Scan for the cell matching the given text and deliver its [X, Y] coordinate at center. 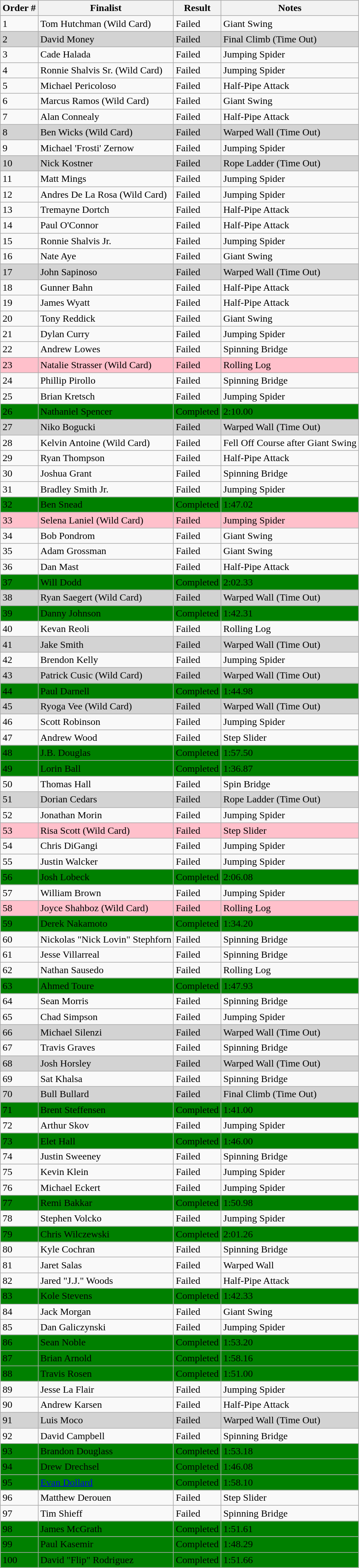
12 [20, 194]
82 [20, 1281]
Joshua Grant [106, 474]
1:51.66 [290, 1560]
Matt Mings [106, 179]
David Campbell [106, 1435]
70 [20, 1094]
Niko Bogucki [106, 427]
37 [20, 582]
Risa Scott (Wild Card) [106, 830]
1:44.98 [290, 691]
89 [20, 1389]
91 [20, 1420]
Evan Dollard [106, 1482]
James Wyatt [106, 303]
1:34.20 [290, 923]
Alan Connealy [106, 117]
Jesse Villarreal [106, 955]
25 [20, 396]
67 [20, 1048]
1:36.87 [290, 769]
42 [20, 660]
1:53.20 [290, 1343]
7 [20, 117]
Ronnie Shalvis Jr. [106, 241]
76 [20, 1188]
Jonathan Morin [106, 815]
Tom Hutchman (Wild Card) [106, 24]
95 [20, 1482]
Cade Halada [106, 55]
93 [20, 1451]
Paul Darnell [106, 691]
Tim Shieff [106, 1513]
Notes [290, 8]
1:58.16 [290, 1358]
Michael Eckert [106, 1188]
71 [20, 1110]
Patrick Cusic (Wild Card) [106, 675]
Jesse La Flair [106, 1389]
92 [20, 1435]
Michael 'Frosti' Zernow [106, 148]
Selena Laniel (Wild Card) [106, 520]
Brian Kretsch [106, 396]
Ronnie Shalvis Sr. (Wild Card) [106, 70]
29 [20, 458]
Drew Drechsel [106, 1467]
51 [20, 799]
9 [20, 148]
1:47.93 [290, 986]
2 [20, 39]
Brandon Douglass [106, 1451]
Ryoga Vee (Wild Card) [106, 707]
Jaret Salas [106, 1265]
28 [20, 442]
30 [20, 474]
Thomas Hall [106, 784]
34 [20, 536]
60 [20, 939]
Dan Mast [106, 567]
Dorian Cedars [106, 799]
54 [20, 846]
1:50.98 [290, 1203]
Tremayne Dortch [106, 210]
Brent Steffensen [106, 1110]
2:06.08 [290, 877]
Chris Wilczewski [106, 1234]
22 [20, 349]
Bull Bullard [106, 1094]
78 [20, 1219]
Nick Kostner [106, 163]
Order # [20, 8]
Justin Walcker [106, 861]
39 [20, 613]
Kyle Cochran [106, 1250]
47 [20, 738]
62 [20, 970]
18 [20, 287]
1:57.50 [290, 753]
Luis Moco [106, 1420]
Chad Simpson [106, 1017]
2:01.26 [290, 1234]
Andrew Wood [106, 738]
Jared "J.J." Woods [106, 1281]
8 [20, 132]
1:46.08 [290, 1467]
94 [20, 1467]
Travis Graves [106, 1048]
Joyce Shahboz (Wild Card) [106, 908]
Kelvin Antoine (Wild Card) [106, 442]
Kevin Klein [106, 1172]
20 [20, 318]
55 [20, 861]
66 [20, 1032]
James McGrath [106, 1529]
1:51.00 [290, 1374]
Gunner Bahn [106, 287]
John Sapinoso [106, 272]
Scott Robinson [106, 722]
73 [20, 1141]
Brian Arnold [106, 1358]
Lorin Ball [106, 769]
William Brown [106, 892]
Nathan Sausedo [106, 970]
61 [20, 955]
85 [20, 1327]
1:42.33 [290, 1296]
Finalist [106, 8]
1:46.00 [290, 1141]
58 [20, 908]
Brendon Kelly [106, 660]
Kevan Reoli [106, 629]
14 [20, 225]
31 [20, 489]
Josh Lobeck [106, 877]
Michael Silenzi [106, 1032]
Tony Reddick [106, 318]
65 [20, 1017]
1:51.61 [290, 1529]
40 [20, 629]
77 [20, 1203]
Marcus Ramos (Wild Card) [106, 101]
43 [20, 675]
24 [20, 380]
David "Flip" Rodriguez [106, 1560]
81 [20, 1265]
Sat Khalsa [106, 1079]
16 [20, 256]
87 [20, 1358]
41 [20, 644]
Derek Nakamoto [106, 923]
13 [20, 210]
Arthur Skov [106, 1125]
23 [20, 365]
Ahmed Toure [106, 986]
21 [20, 334]
56 [20, 877]
90 [20, 1405]
48 [20, 753]
99 [20, 1544]
32 [20, 505]
Chris DiGangi [106, 846]
100 [20, 1560]
2:10.00 [290, 411]
59 [20, 923]
Fell Off Course after Giant Swing [290, 442]
Result [197, 8]
Travis Rosen [106, 1374]
Justin Sweeney [106, 1156]
49 [20, 769]
1:48.29 [290, 1544]
J.B. Douglas [106, 753]
Josh Horsley [106, 1063]
Jake Smith [106, 644]
27 [20, 427]
Ben Snead [106, 505]
Elet Hall [106, 1141]
74 [20, 1156]
63 [20, 986]
88 [20, 1374]
Ryan Saegert (Wild Card) [106, 598]
Andrew Karsen [106, 1405]
Dylan Curry [106, 334]
Dan Galiczynski [106, 1327]
64 [20, 1001]
Paul O'Connor [106, 225]
96 [20, 1498]
11 [20, 179]
1:53.18 [290, 1451]
3 [20, 55]
Ryan Thompson [106, 458]
Danny Johnson [106, 613]
98 [20, 1529]
Nate Aye [106, 256]
69 [20, 1079]
35 [20, 551]
Paul Kasemir [106, 1544]
19 [20, 303]
38 [20, 598]
33 [20, 520]
Spin Bridge [290, 784]
4 [20, 70]
72 [20, 1125]
6 [20, 101]
46 [20, 722]
1:41.00 [290, 1110]
Will Dodd [106, 582]
Nickolas "Nick Lovin" Stephforn [106, 939]
Remi Bakkar [106, 1203]
1:47.02 [290, 505]
5 [20, 86]
Nathaniel Spencer [106, 411]
1:42.31 [290, 613]
Sean Morris [106, 1001]
Kole Stevens [106, 1296]
Warped Wall [290, 1265]
Phillip Pirollo [106, 380]
83 [20, 1296]
53 [20, 830]
84 [20, 1312]
Jack Morgan [106, 1312]
79 [20, 1234]
Andrew Lowes [106, 349]
26 [20, 411]
52 [20, 815]
Bob Pondrom [106, 536]
Andres De La Rosa (Wild Card) [106, 194]
Michael Pericoloso [106, 86]
75 [20, 1172]
97 [20, 1513]
17 [20, 272]
15 [20, 241]
1 [20, 24]
Ben Wicks (Wild Card) [106, 132]
57 [20, 892]
Matthew Derouen [106, 1498]
Adam Grossman [106, 551]
86 [20, 1343]
Natalie Strasser (Wild Card) [106, 365]
Stephen Volcko [106, 1219]
1:58.10 [290, 1482]
David Money [106, 39]
68 [20, 1063]
2:02.33 [290, 582]
36 [20, 567]
Bradley Smith Jr. [106, 489]
Sean Noble [106, 1343]
44 [20, 691]
80 [20, 1250]
50 [20, 784]
10 [20, 163]
45 [20, 707]
